Determine the (X, Y) coordinate at the center of the cell enclosing the given text.  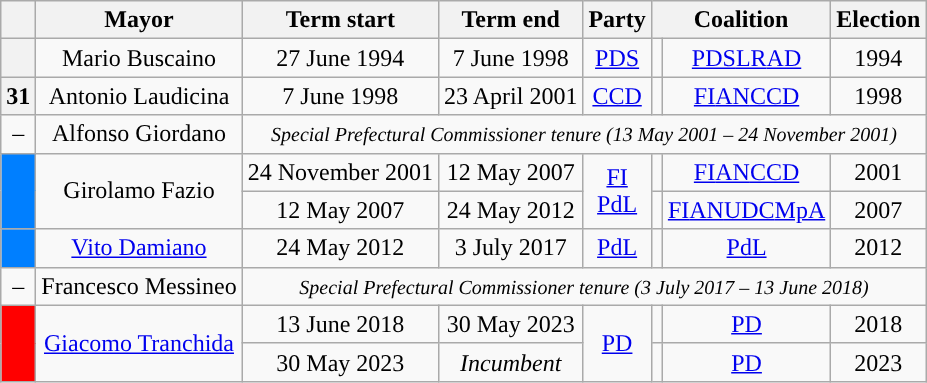
Girolamo Fazio (139, 191)
3 July 2017 (511, 248)
13 June 2018 (340, 324)
Mayor (139, 20)
1998 (878, 96)
PDSLRAD (746, 58)
Election (878, 20)
Term start (340, 20)
23 April 2001 (511, 96)
Francesco Messineo (139, 286)
2018 (878, 324)
2023 (878, 362)
2012 (878, 248)
Term end (511, 20)
FIANUDCMpA (746, 210)
Alfonso Giordano (139, 134)
24 November 2001 (340, 172)
31 (18, 96)
Giacomo Tranchida (139, 343)
Coalition (740, 20)
Party (617, 20)
Special Prefectural Commissioner tenure (13 May 2001 – 24 November 2001) (584, 134)
FIPdL (617, 191)
Incumbent (511, 362)
2001 (878, 172)
Antonio Laudicina (139, 96)
2007 (878, 210)
27 June 1994 (340, 58)
CCD (617, 96)
Mario Buscaino (139, 58)
Special Prefectural Commissioner tenure (3 July 2017 – 13 June 2018) (584, 286)
Vito Damiano (139, 248)
PDS (617, 58)
1994 (878, 58)
